Determine the (x, y) coordinate at the center of the cell enclosing the given text.  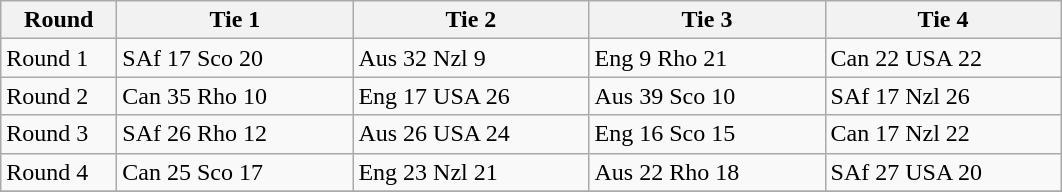
Round 3 (59, 134)
Aus 39 Sco 10 (707, 96)
Eng 16 Sco 15 (707, 134)
Eng 23 Nzl 21 (471, 172)
Can 22 USA 22 (943, 58)
SAf 26 Rho 12 (235, 134)
Round (59, 20)
Round 4 (59, 172)
SAf 17 Sco 20 (235, 58)
Can 17 Nzl 22 (943, 134)
Round 1 (59, 58)
Tie 2 (471, 20)
Tie 4 (943, 20)
Eng 9 Rho 21 (707, 58)
Can 35 Rho 10 (235, 96)
Tie 1 (235, 20)
Tie 3 (707, 20)
Round 2 (59, 96)
SAf 27 USA 20 (943, 172)
Eng 17 USA 26 (471, 96)
Aus 32 Nzl 9 (471, 58)
Can 25 Sco 17 (235, 172)
Aus 22 Rho 18 (707, 172)
Aus 26 USA 24 (471, 134)
SAf 17 Nzl 26 (943, 96)
